Search for the cell housing the specified text and yield its (X, Y) center coordinate. 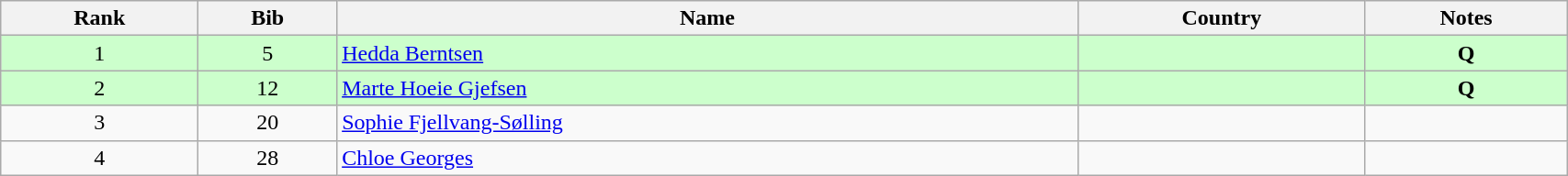
Bib (268, 18)
3 (99, 123)
Notes (1466, 18)
20 (268, 123)
2 (99, 88)
Chloe Georges (707, 158)
4 (99, 158)
1 (99, 53)
Marte Hoeie Gjefsen (707, 88)
Hedda Berntsen (707, 53)
Country (1222, 18)
12 (268, 88)
28 (268, 158)
5 (268, 53)
Name (707, 18)
Sophie Fjellvang-Sølling (707, 123)
Rank (99, 18)
